Locate the cell with the specified text and output its (X, Y) center coordinate. 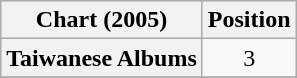
Position (249, 20)
3 (249, 58)
Taiwanese Albums (102, 58)
Chart (2005) (102, 20)
